Return [X, Y] of the center of cell containing provided text 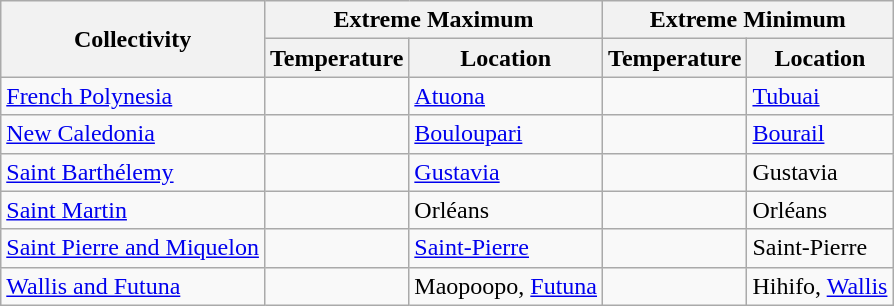
Bourail [820, 134]
Extreme Minimum [748, 20]
New Caledonia [133, 134]
Maopoopo, Futuna [506, 286]
Wallis and Futuna [133, 286]
Atuona [506, 96]
Hihifo, Wallis [820, 286]
Tubuai [820, 96]
Extreme Maximum [433, 20]
Bouloupari [506, 134]
Collectivity [133, 39]
Saint Barthélemy [133, 172]
French Polynesia [133, 96]
Saint Martin [133, 210]
Saint Pierre and Miquelon [133, 248]
